Return [x, y] of the center of cell containing provided text 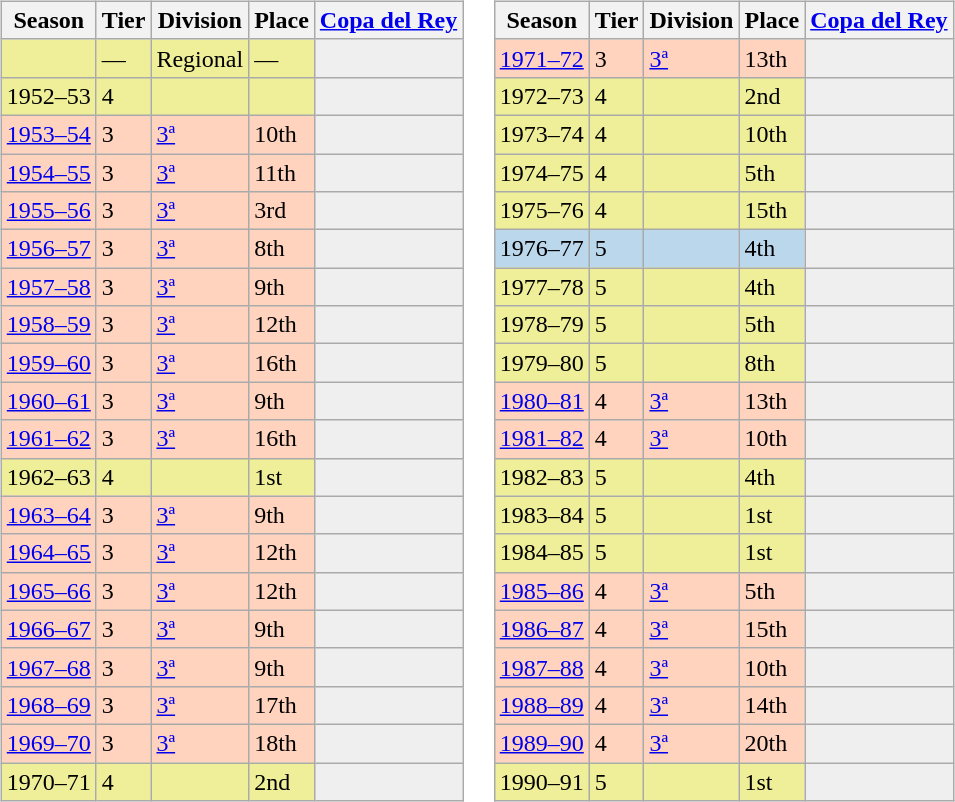
1990–91 [542, 781]
1980–81 [542, 401]
14th [772, 705]
1962–63 [48, 477]
1959–60 [48, 363]
1963–64 [48, 515]
1961–62 [48, 439]
1977–78 [542, 287]
1981–82 [542, 439]
1958–59 [48, 325]
1954–55 [48, 173]
1976–77 [542, 249]
Regional [200, 58]
3rd [282, 211]
1978–79 [542, 325]
1967–68 [48, 667]
1970–71 [48, 781]
1979–80 [542, 363]
1984–85 [542, 553]
11th [282, 173]
1955–56 [48, 211]
1975–76 [542, 211]
1972–73 [542, 96]
1971–72 [542, 58]
1956–57 [48, 249]
1982–83 [542, 477]
20th [772, 743]
1985–86 [542, 591]
1953–54 [48, 134]
1974–75 [542, 173]
1986–87 [542, 629]
1964–65 [48, 553]
1988–89 [542, 705]
1952–53 [48, 96]
1983–84 [542, 515]
1987–88 [542, 667]
1969–70 [48, 743]
1966–67 [48, 629]
17th [282, 705]
1965–66 [48, 591]
1957–58 [48, 287]
18th [282, 743]
1960–61 [48, 401]
1973–74 [542, 134]
1968–69 [48, 705]
1989–90 [542, 743]
